Determine the [x, y] coordinate at the center of the cell enclosing the given text.  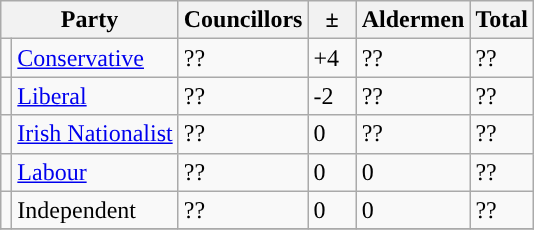
Aldermen [413, 20]
Labour [95, 172]
± [332, 20]
+4 [332, 58]
Party [90, 20]
Liberal [95, 96]
Total [502, 20]
-2 [332, 96]
Independent [95, 210]
Irish Nationalist [95, 134]
Councillors [243, 20]
Conservative [95, 58]
